Search for the cell housing the specified text and yield its [x, y] center coordinate. 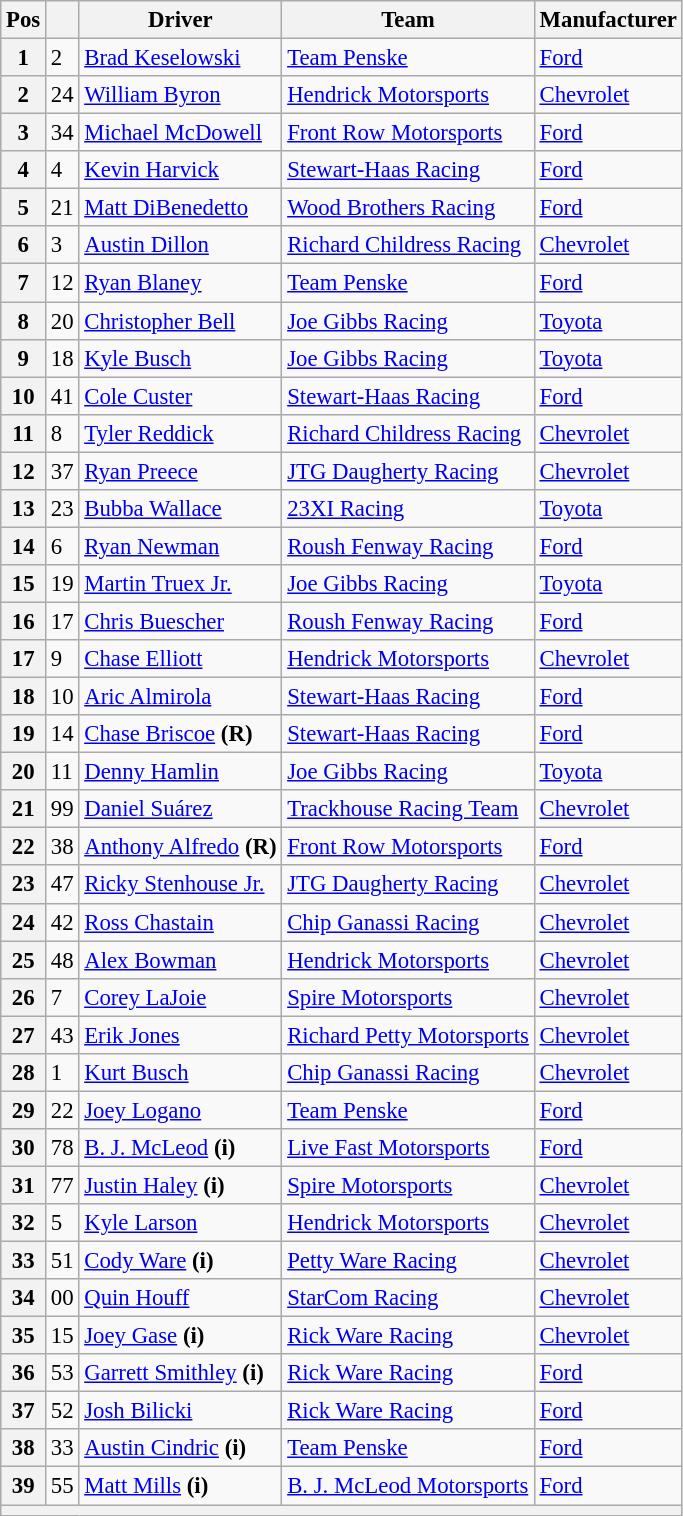
Erik Jones [180, 1035]
35 [24, 1336]
41 [62, 396]
Michael McDowell [180, 133]
27 [24, 1035]
Chase Elliott [180, 659]
25 [24, 960]
Ryan Preece [180, 471]
55 [62, 1486]
Kyle Larson [180, 1223]
23XI Racing [408, 509]
Cody Ware (i) [180, 1261]
Live Fast Motorsports [408, 1148]
Alex Bowman [180, 960]
Joey Gase (i) [180, 1336]
StarCom Racing [408, 1298]
Kurt Busch [180, 1073]
32 [24, 1223]
51 [62, 1261]
Anthony Alfredo (R) [180, 847]
00 [62, 1298]
Quin Houff [180, 1298]
Garrett Smithley (i) [180, 1373]
78 [62, 1148]
36 [24, 1373]
53 [62, 1373]
Driver [180, 20]
Corey LaJoie [180, 997]
Kyle Busch [180, 358]
Pos [24, 20]
Ryan Blaney [180, 283]
Martin Truex Jr. [180, 584]
52 [62, 1411]
42 [62, 922]
48 [62, 960]
Matt Mills (i) [180, 1486]
Richard Petty Motorsports [408, 1035]
Austin Dillon [180, 245]
Daniel Suárez [180, 809]
Ricky Stenhouse Jr. [180, 885]
13 [24, 509]
Austin Cindric (i) [180, 1449]
Justin Haley (i) [180, 1185]
Manufacturer [608, 20]
Chris Buescher [180, 621]
16 [24, 621]
99 [62, 809]
B. J. McLeod (i) [180, 1148]
Ryan Newman [180, 546]
77 [62, 1185]
30 [24, 1148]
Aric Almirola [180, 697]
31 [24, 1185]
Ross Chastain [180, 922]
William Byron [180, 95]
Chase Briscoe (R) [180, 734]
28 [24, 1073]
Joey Logano [180, 1110]
Trackhouse Racing Team [408, 809]
Wood Brothers Racing [408, 208]
Kevin Harvick [180, 170]
Matt DiBenedetto [180, 208]
47 [62, 885]
43 [62, 1035]
Tyler Reddick [180, 433]
39 [24, 1486]
Denny Hamlin [180, 772]
Cole Custer [180, 396]
29 [24, 1110]
B. J. McLeod Motorsports [408, 1486]
Brad Keselowski [180, 58]
Team [408, 20]
Bubba Wallace [180, 509]
Josh Bilicki [180, 1411]
26 [24, 997]
Christopher Bell [180, 321]
Petty Ware Racing [408, 1261]
